Extract the [x, y] coordinate from the center of the cell holding the provided text.  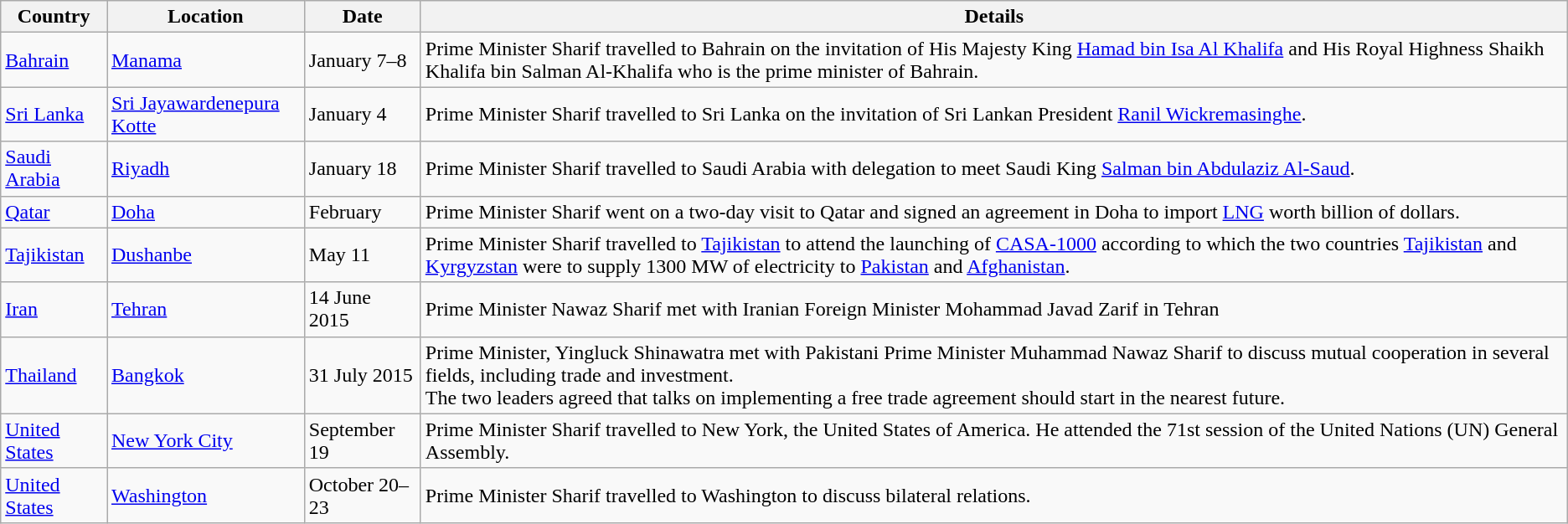
Bahrain [54, 60]
Tajikistan [54, 254]
Prime Minister Sharif travelled to Saudi Arabia with delegation to meet Saudi King Salman bin Abdulaziz Al-Saud. [993, 169]
Prime Minister Sharif travelled to Sri Lanka on the invitation of Sri Lankan President Ranil Wickremasinghe. [993, 114]
New York City [206, 440]
May 11 [362, 254]
Location [206, 17]
Qatar [54, 212]
Doha [206, 212]
31 July 2015 [362, 375]
Prime Minister Sharif travelled to Washington to discuss bilateral relations. [993, 496]
October 20–23 [362, 496]
Sri Lanka [54, 114]
Details [993, 17]
February [362, 212]
Washington [206, 496]
14 June 2015 [362, 310]
Iran [54, 310]
Prime Minister Sharif went on a two-day visit to Qatar and signed an agreement in Doha to import LNG worth billion of dollars. [993, 212]
Date [362, 17]
Saudi Arabia [54, 169]
September 19 [362, 440]
Dushanbe [206, 254]
Prime Minister Nawaz Sharif met with Iranian Foreign Minister Mohammad Javad Zarif in Tehran [993, 310]
Country [54, 17]
Prime Minister Sharif travelled to New York, the United States of America. He attended the 71st session of the United Nations (UN) General Assembly. [993, 440]
January 7–8 [362, 60]
Tehran [206, 310]
Bangkok [206, 375]
Riyadh [206, 169]
January 18 [362, 169]
Manama [206, 60]
Thailand [54, 375]
Sri Jayawardenepura Kotte [206, 114]
January 4 [362, 114]
